Identify which cell holds the provided text, then report its (X, Y) central coordinate. 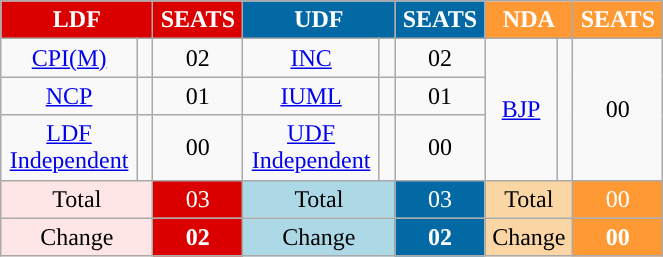
NDA (529, 20)
INC (312, 58)
UDFIndependent (312, 148)
CPI(M) (70, 58)
LDF (77, 20)
NCP (70, 96)
LDFIndependent (70, 148)
BJP (521, 110)
IUML (312, 96)
UDF (319, 20)
